For the text-containing cell, return its midpoint in [x, y] coordinate format. 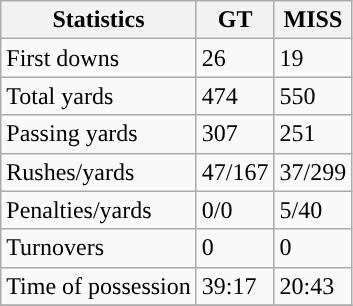
MISS [313, 20]
37/299 [313, 172]
Total yards [99, 96]
0/0 [235, 210]
26 [235, 58]
Turnovers [99, 248]
39:17 [235, 286]
307 [235, 134]
251 [313, 134]
Rushes/yards [99, 172]
Statistics [99, 20]
550 [313, 96]
GT [235, 20]
Passing yards [99, 134]
19 [313, 58]
474 [235, 96]
Time of possession [99, 286]
5/40 [313, 210]
First downs [99, 58]
47/167 [235, 172]
Penalties/yards [99, 210]
20:43 [313, 286]
